Provide the [X, Y] coordinate of the cell's center where the given text is located.  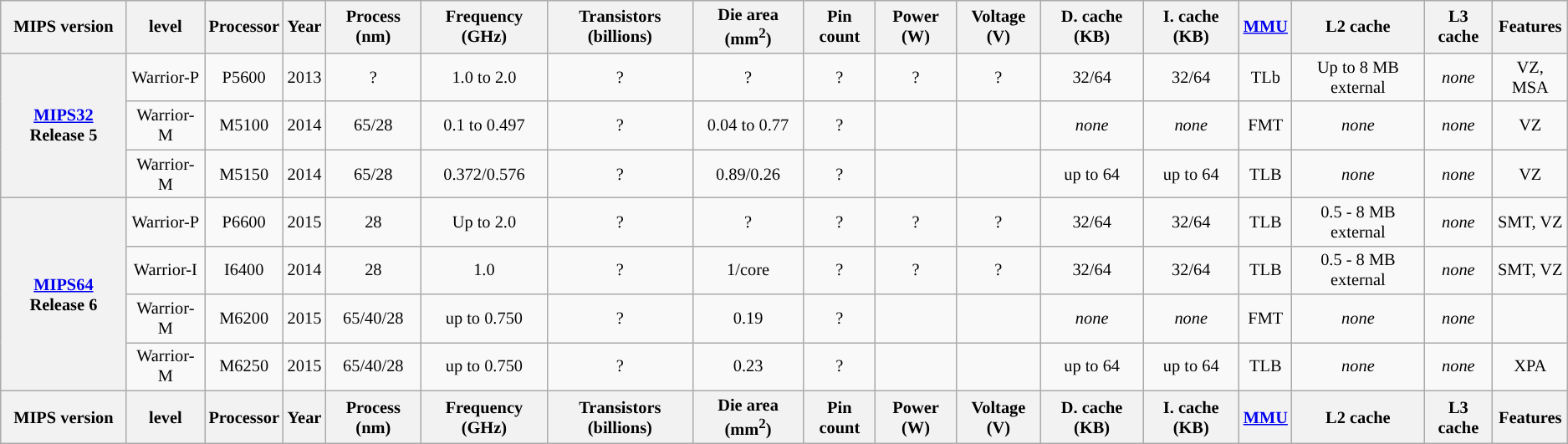
1.0 [483, 270]
I6400 [244, 270]
M5150 [244, 174]
0.23 [748, 366]
0.04 to 0.77 [748, 125]
2013 [304, 77]
0.19 [748, 319]
M5100 [244, 125]
M6200 [244, 319]
TLb [1266, 77]
Up to 8 MB external [1358, 77]
0.1 to 0.497 [483, 125]
VZ, MSA [1530, 77]
P6600 [244, 222]
MIPS64 Release 6 [64, 294]
0.372/0.576 [483, 174]
Up to 2.0 [483, 222]
Warrior-I [166, 270]
XPA [1530, 366]
M6250 [244, 366]
1/core [748, 270]
P5600 [244, 77]
MIPS32 Release 5 [64, 125]
1.0 to 2.0 [483, 77]
0.89/0.26 [748, 174]
